Identify which cell holds the provided text, then report its (X, Y) central coordinate. 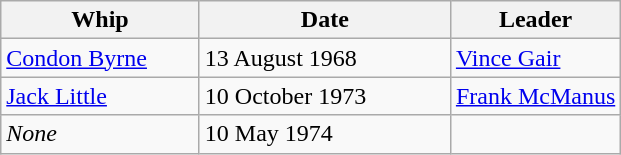
Frank McManus (535, 96)
Date (324, 20)
None (100, 134)
10 May 1974 (324, 134)
13 August 1968 (324, 58)
Whip (100, 20)
10 October 1973 (324, 96)
Jack Little (100, 96)
Condon Byrne (100, 58)
Vince Gair (535, 58)
Leader (535, 20)
